Provide the (x, y) coordinate of the cell's center where the given text is located.  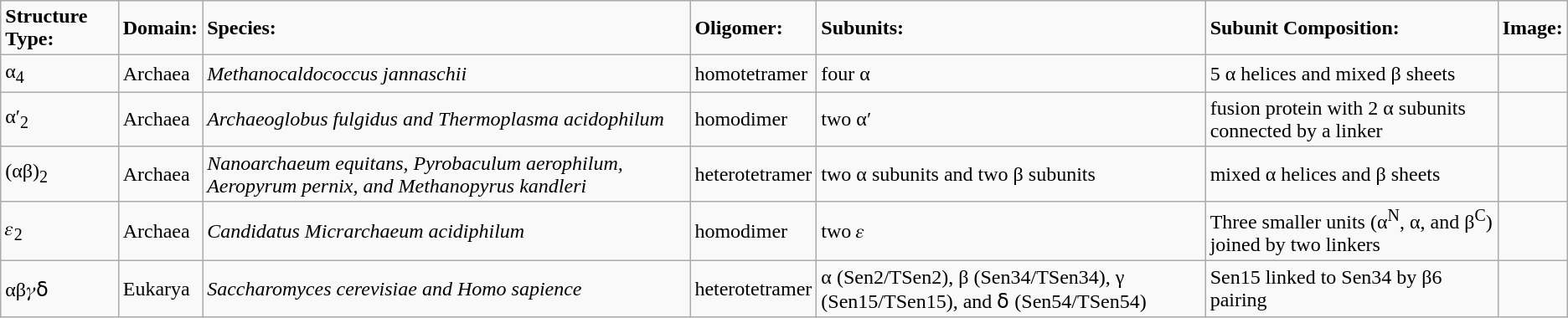
Eukarya (160, 290)
Image: (1533, 28)
α′2 (59, 119)
Domain: (160, 28)
5 α helices and mixed β sheets (1352, 74)
Methanocaldococcus jannaschii (446, 74)
Three smaller units (αN, α, and βC) joined by two linkers (1352, 231)
Sen15 linked to Sen34 by β6 pairing (1352, 290)
Subunit Composition: (1352, 28)
four α (1011, 74)
𝜀2 (59, 231)
homotetramer (754, 74)
αβ𝛾ẟ (59, 290)
Archaeoglobus fulgidus and Thermoplasma acidophilum (446, 119)
fusion protein with 2 α subunits connected by a linker (1352, 119)
Species: (446, 28)
Structure Type: (59, 28)
Oligomer: (754, 28)
Nanoarchaeum equitans, Pyrobaculum aerophilum, Aeropyrum pernix, and Methanopyrus kandleri (446, 174)
Saccharomyces cerevisiae and Homo sapience (446, 290)
(αβ)2 (59, 174)
two α subunits and two β subunits (1011, 174)
α (Sen2/TSen2), β (Sen34/TSen34), γ (Sen15/TSen15), and ẟ (Sen54/TSen54) (1011, 290)
mixed α helices and β sheets (1352, 174)
two 𝜀 (1011, 231)
two α′ (1011, 119)
Candidatus Micrarchaeum acidiphilum (446, 231)
α4 (59, 74)
Subunits: (1011, 28)
